Output the [X, Y] coordinate of the center of the cell containing the given text.  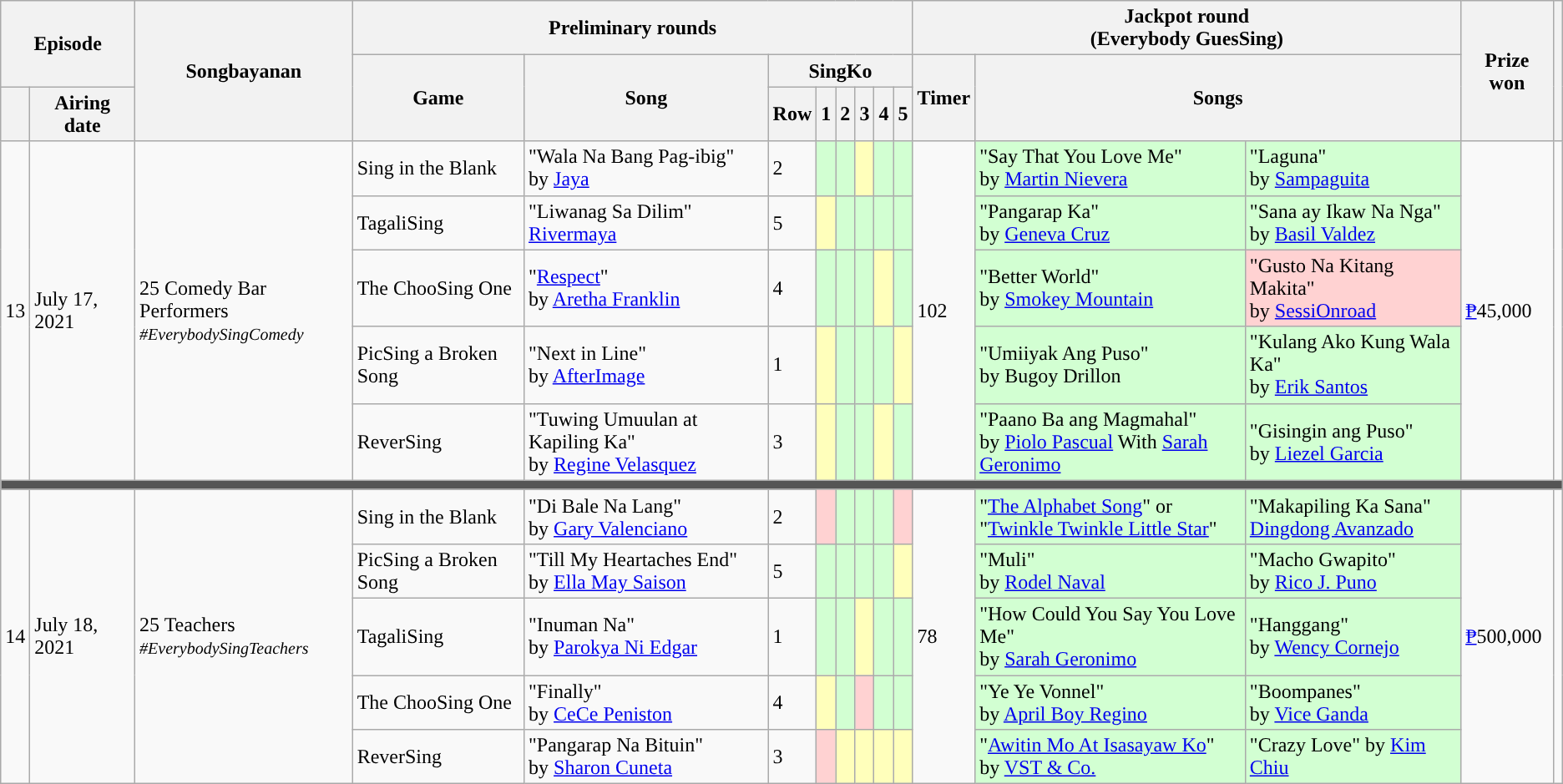
Row [792, 114]
July 17, 2021 [83, 311]
Episode [68, 43]
"Respect"by Aretha Franklin [646, 288]
"Makapiling Ka Sana"Dingdong Avanzado [1353, 516]
SingKo [840, 71]
"Paano Ba ang Magmahal"by Piolo Pascual With Sarah Geronimo [1110, 442]
"Laguna"by Sampaguita [1353, 169]
"The Alphabet Song" or"Twinkle Twinkle Little Star" [1110, 516]
"How Could You Say You Love Me"by Sarah Geronimo [1110, 636]
25 Teachers#EverybodySingTeachers [244, 636]
78 [943, 636]
₱500,000 [1507, 636]
Songbayanan [244, 71]
"Finally"by CeCe Peniston [646, 701]
"Boompanes"by Vice Ganda [1353, 701]
Prize won [1507, 71]
"Macho Gwapito"by Rico J. Puno [1353, 571]
Preliminary rounds [633, 28]
14 [15, 636]
13 [15, 311]
25 Comedy Bar Performers#EverybodySingComedy [244, 311]
"Wala Na Bang Pag-ibig"by Jaya [646, 169]
"Better World"by Smokey Mountain [1110, 288]
"Awitin Mo At Isasayaw Ko"by VST & Co. [1110, 756]
₱45,000 [1507, 311]
"Ye Ye Vonnel"by April Boy Regino [1110, 701]
Song [646, 99]
"Pangarap Ka"by Geneva Cruz [1110, 222]
"Crazy Love" by Kim Chiu [1353, 756]
"Di Bale Na Lang"by Gary Valenciano [646, 516]
Timer [943, 99]
Jackpot round(Everybody GuesSing) [1187, 28]
Airing date [83, 114]
"Kulang Ako Kung Wala Ka"by Erik Santos [1353, 365]
Game [438, 99]
"Pangarap Na Bituin"by Sharon Cuneta [646, 756]
"Sana ay Ikaw Na Nga"by Basil Valdez [1353, 222]
102 [943, 311]
"Inuman Na"by Parokya Ni Edgar [646, 636]
July 18, 2021 [83, 636]
"Muli"by Rodel Naval [1110, 571]
"Hanggang"by Wency Cornejo [1353, 636]
"Liwanag Sa Dilim"Rivermaya [646, 222]
"Say That You Love Me"by Martin Nievera [1110, 169]
"Till My Heartaches End"by Ella May Saison [646, 571]
"Gisingin ang Puso"by Liezel Garcia [1353, 442]
"Umiiyak Ang Puso"by Bugoy Drillon [1110, 365]
"Next in Line"by AfterImage [646, 365]
"Tuwing Umuulan at Kapiling Ka"by Regine Velasquez [646, 442]
"Gusto Na Kitang Makita"by SessiOnroad [1353, 288]
Songs [1218, 99]
